Capture the cell that displays the provided text and extract its (X, Y) central coordinate. 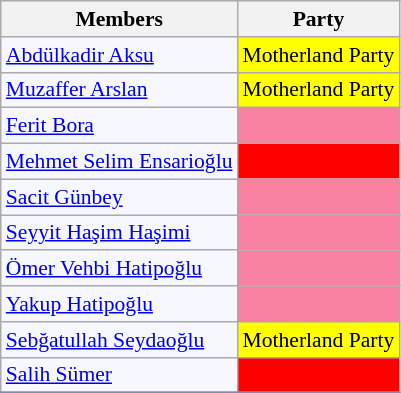
Sacit Günbey (120, 197)
Yakup Hatipoğlu (120, 304)
Abdülkadir Aksu (120, 55)
Members (120, 19)
Muzaffer Arslan (120, 90)
Ömer Vehbi Hatipoğlu (120, 269)
Salih Sümer (120, 375)
Mehmet Selim Ensarioğlu (120, 162)
Party (319, 19)
Sebğatullah Seydaoğlu (120, 340)
Seyyit Haşim Haşimi (120, 233)
Ferit Bora (120, 126)
